Find where the given text appears and provide that cell's center as [X, Y] coordinate. 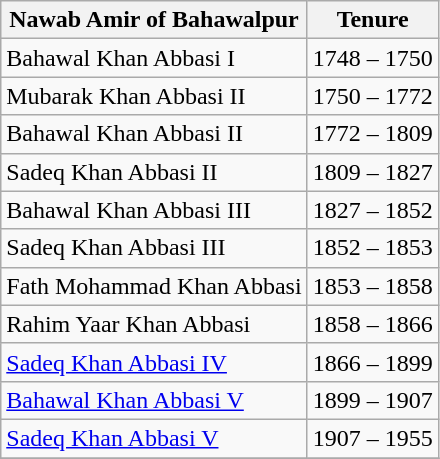
Sadeq Khan Abbasi III [154, 248]
1852 – 1853 [372, 248]
Bahawal Khan Abbasi I [154, 58]
1853 – 1858 [372, 286]
1809 – 1827 [372, 172]
Rahim Yaar Khan Abbasi [154, 324]
Nawab Amir of Bahawalpur [154, 20]
Bahawal Khan Abbasi V [154, 400]
Mubarak Khan Abbasi II [154, 96]
1827 – 1852 [372, 210]
1899 – 1907 [372, 400]
Fath Mohammad Khan Abbasi [154, 286]
Sadeq Khan Abbasi V [154, 438]
Sadeq Khan Abbasi II [154, 172]
Tenure [372, 20]
1750 – 1772 [372, 96]
1858 – 1866 [372, 324]
1907 – 1955 [372, 438]
1772 – 1809 [372, 134]
1866 – 1899 [372, 362]
Bahawal Khan Abbasi II [154, 134]
Bahawal Khan Abbasi III [154, 210]
1748 – 1750 [372, 58]
Sadeq Khan Abbasi IV [154, 362]
